From the cell containing the given text, extract its center point as (x, y) coordinate. 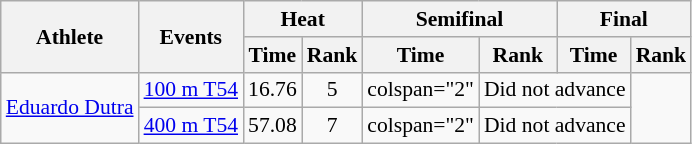
16.76 (272, 90)
Eduardo Dutra (70, 108)
Heat (302, 19)
Athlete (70, 36)
Events (191, 36)
100 m T54 (191, 90)
Final (624, 19)
5 (332, 90)
Semifinal (459, 19)
57.08 (272, 126)
7 (332, 126)
400 m T54 (191, 126)
